Return [X, Y] of the center of cell containing provided text 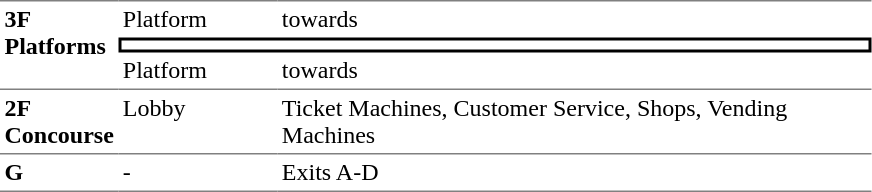
Exits A-D [574, 173]
- [198, 173]
2FConcourse [59, 121]
Lobby [198, 121]
3FPlatforms [59, 44]
Ticket Machines, Customer Service, Shops, Vending Machines [574, 121]
G [59, 173]
